Locate the cell with the specified text and output its (x, y) center coordinate. 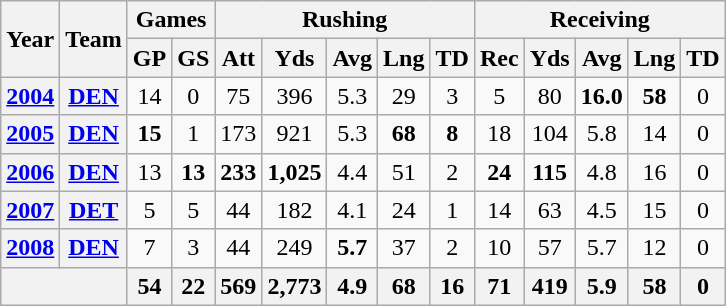
4.9 (352, 286)
57 (550, 248)
DET (94, 210)
63 (550, 210)
51 (404, 172)
37 (404, 248)
182 (294, 210)
2008 (30, 248)
5.8 (602, 134)
7 (149, 248)
173 (238, 134)
2005 (30, 134)
104 (550, 134)
80 (550, 96)
Att (238, 58)
Year (30, 39)
249 (294, 248)
GS (194, 58)
233 (238, 172)
54 (149, 286)
4.5 (602, 210)
2004 (30, 96)
1,025 (294, 172)
8 (452, 134)
10 (499, 248)
16.0 (602, 96)
5.9 (602, 286)
396 (294, 96)
4.8 (602, 172)
2,773 (294, 286)
921 (294, 134)
4.1 (352, 210)
2006 (30, 172)
Rec (499, 58)
29 (404, 96)
Rushing (345, 20)
12 (654, 248)
22 (194, 286)
569 (238, 286)
18 (499, 134)
419 (550, 286)
75 (238, 96)
GP (149, 58)
2007 (30, 210)
Receiving (600, 20)
71 (499, 286)
Team (94, 39)
4.4 (352, 172)
Games (170, 20)
115 (550, 172)
